Capture the cell that displays the provided text and extract its (X, Y) central coordinate. 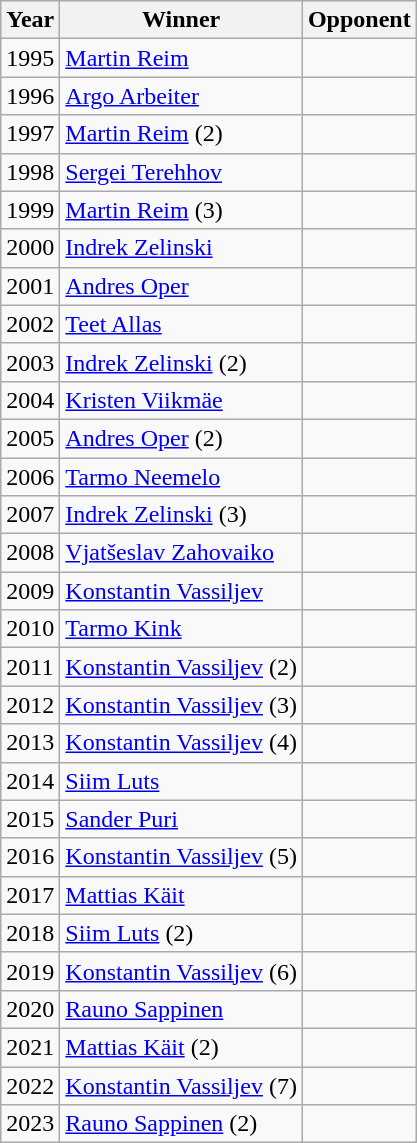
2002 (30, 324)
Year (30, 20)
2018 (30, 933)
1995 (30, 58)
2020 (30, 1009)
Martin Reim (2) (182, 134)
Martin Reim (3) (182, 210)
2009 (30, 591)
2004 (30, 400)
Konstantin Vassiljev (7) (182, 1085)
Vjatšeslav Zahovaiko (182, 553)
Andres Oper (2) (182, 438)
Argo Arbeiter (182, 96)
Konstantin Vassiljev (5) (182, 857)
Siim Luts (2) (182, 933)
Mattias Käit (182, 895)
2019 (30, 971)
Sergei Terehhov (182, 172)
2013 (30, 743)
1996 (30, 96)
1997 (30, 134)
Konstantin Vassiljev (4) (182, 743)
Martin Reim (182, 58)
Andres Oper (182, 286)
2010 (30, 629)
Konstantin Vassiljev (6) (182, 971)
2007 (30, 515)
Kristen Viikmäe (182, 400)
2023 (30, 1124)
Konstantin Vassiljev (3) (182, 705)
2008 (30, 553)
Teet Allas (182, 324)
2022 (30, 1085)
2015 (30, 819)
2016 (30, 857)
Konstantin Vassiljev (2) (182, 667)
1999 (30, 210)
Konstantin Vassiljev (182, 591)
Winner (182, 20)
Indrek Zelinski (3) (182, 515)
2006 (30, 477)
Opponent (359, 20)
1998 (30, 172)
2001 (30, 286)
Siim Luts (182, 781)
Tarmo Kink (182, 629)
Mattias Käit (2) (182, 1047)
Tarmo Neemelo (182, 477)
2012 (30, 705)
Rauno Sappinen (2) (182, 1124)
2021 (30, 1047)
Rauno Sappinen (182, 1009)
2000 (30, 248)
2005 (30, 438)
2011 (30, 667)
2017 (30, 895)
Indrek Zelinski (2) (182, 362)
Indrek Zelinski (182, 248)
2014 (30, 781)
Sander Puri (182, 819)
2003 (30, 362)
